Return (x, y) of the center of cell containing provided text 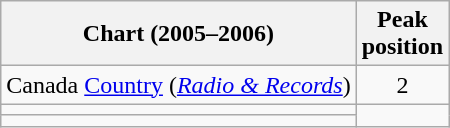
Canada Country (Radio & Records) (178, 85)
Chart (2005–2006) (178, 34)
2 (402, 85)
Peakposition (402, 34)
